Detect which cell encompasses the target text, then output its (X, Y) center coordinate. 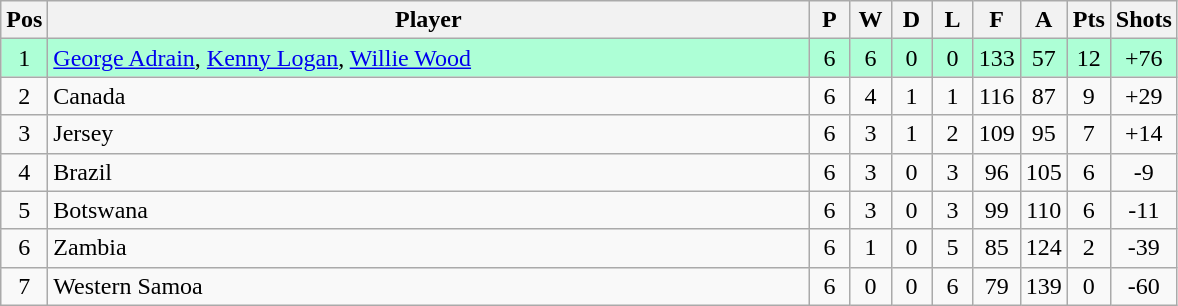
+14 (1144, 134)
Pos (24, 20)
79 (996, 286)
105 (1044, 172)
9 (1088, 96)
-11 (1144, 210)
D (912, 20)
W (870, 20)
Canada (428, 96)
Zambia (428, 248)
-9 (1144, 172)
116 (996, 96)
Jersey (428, 134)
Brazil (428, 172)
99 (996, 210)
57 (1044, 58)
124 (1044, 248)
96 (996, 172)
+29 (1144, 96)
+76 (1144, 58)
F (996, 20)
87 (1044, 96)
-39 (1144, 248)
Shots (1144, 20)
Western Samoa (428, 286)
George Adrain, Kenny Logan, Willie Wood (428, 58)
85 (996, 248)
Botswana (428, 210)
Player (428, 20)
139 (1044, 286)
L (952, 20)
110 (1044, 210)
109 (996, 134)
133 (996, 58)
Pts (1088, 20)
P (830, 20)
A (1044, 20)
12 (1088, 58)
95 (1044, 134)
-60 (1144, 286)
